Identify which cell holds the provided text, then report its [x, y] central coordinate. 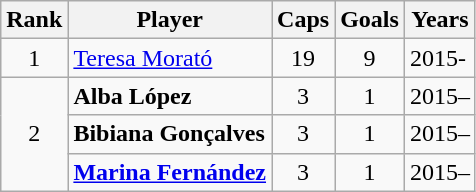
2 [34, 134]
Caps [304, 20]
Goals [370, 20]
Years [440, 20]
9 [370, 58]
Marina Fernández [170, 172]
Alba López [170, 96]
2015- [440, 58]
Player [170, 20]
Teresa Morató [170, 58]
Bibiana Gonçalves [170, 134]
Rank [34, 20]
19 [304, 58]
